Return the [X, Y] coordinate for the center point of the cell that contains the specified text.  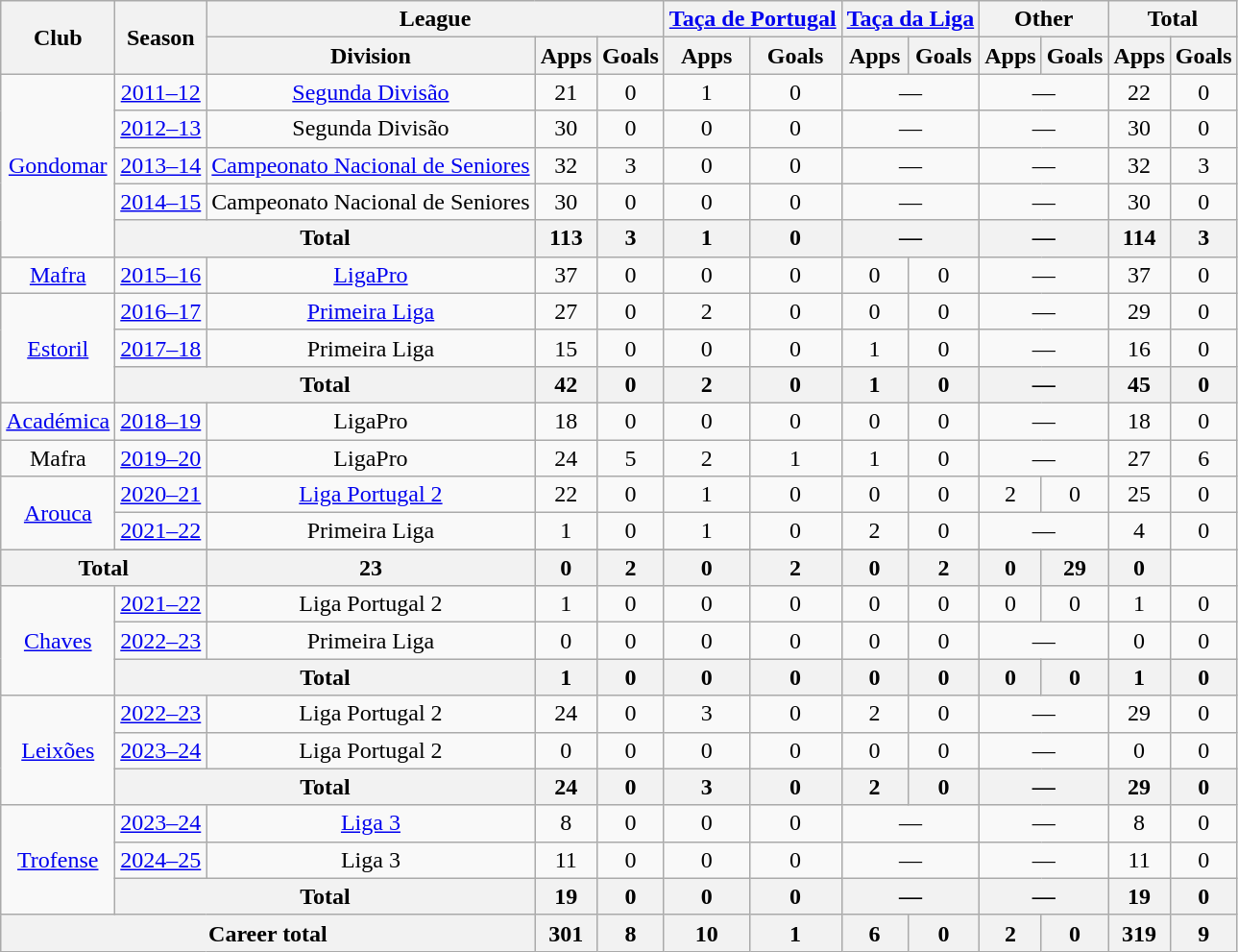
2018–19 [161, 421]
319 [1139, 933]
2016–17 [161, 311]
Trofense [58, 860]
Gondomar [58, 165]
4 [1139, 531]
2014–15 [161, 202]
45 [1139, 384]
Estoril [58, 348]
23 [371, 568]
2015–16 [161, 275]
Arouca [58, 513]
2012–13 [161, 129]
Chaves [58, 641]
League [435, 19]
2019–20 [161, 458]
2020–21 [161, 495]
21 [566, 92]
2017–18 [161, 348]
Career total [268, 933]
Club [58, 37]
2011–12 [161, 92]
114 [1139, 238]
25 [1139, 495]
Leixões [58, 750]
301 [566, 933]
Season [161, 37]
2024–25 [161, 860]
15 [566, 348]
Other [1044, 19]
Académica [58, 421]
16 [1139, 348]
10 [707, 933]
Taça de Portugal [753, 19]
9 [1203, 933]
113 [566, 238]
42 [566, 384]
5 [631, 458]
2013–14 [161, 165]
Division [371, 56]
Taça da Liga [910, 19]
